Detect which cell encompasses the target text, then output its (X, Y) center coordinate. 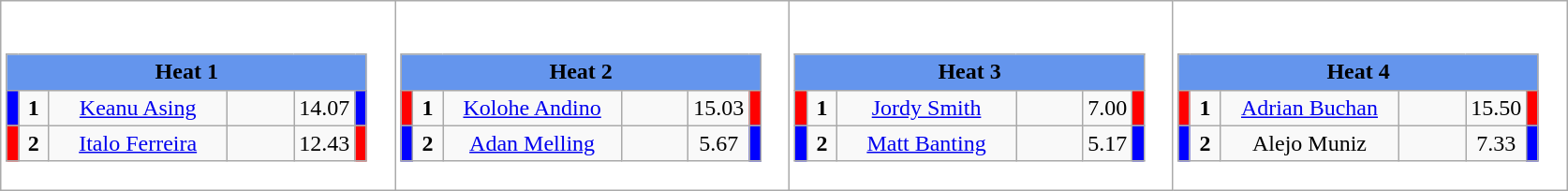
Heat 1 1 Keanu Asing 14.07 2 Italo Ferreira 12.43 (199, 95)
12.43 (324, 143)
7.33 (1497, 143)
Keanu Asing (139, 108)
Adan Melling (532, 143)
Jordy Smith (927, 108)
5.67 (719, 143)
Heat 3 (969, 72)
Heat 4 (1358, 72)
7.00 (1107, 108)
Heat 1 (186, 72)
Heat 4 1 Adrian Buchan 15.50 2 Alejo Muniz 7.33 (1369, 95)
15.03 (719, 108)
Adrian Buchan (1309, 108)
Heat 2 1 Kolohe Andino 15.03 2 Adan Melling 5.67 (592, 95)
Heat 2 (581, 72)
Kolohe Andino (532, 108)
Heat 3 1 Jordy Smith 7.00 2 Matt Banting 5.17 (982, 95)
5.17 (1107, 143)
14.07 (324, 108)
Alejo Muniz (1309, 143)
Matt Banting (927, 143)
Italo Ferreira (139, 143)
15.50 (1497, 108)
